Extract the [x, y] coordinate from the center of the cell holding the provided text.  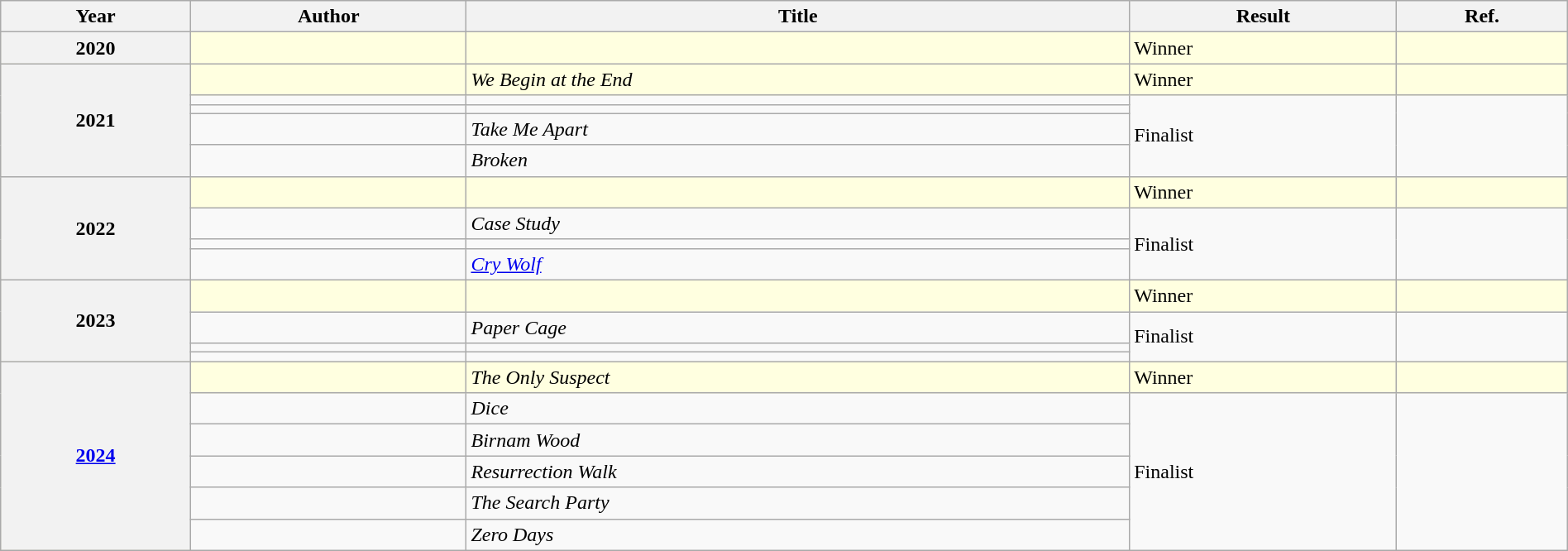
Year [96, 17]
Take Me Apart [798, 129]
Birnam Wood [798, 440]
Broken [798, 161]
2023 [96, 320]
The Only Suspect [798, 377]
2022 [96, 228]
Dice [798, 409]
Title [798, 17]
Cry Wolf [798, 264]
Result [1264, 17]
2024 [96, 456]
We Begin at the End [798, 79]
2020 [96, 48]
The Search Party [798, 503]
Case Study [798, 223]
Ref. [1482, 17]
2021 [96, 120]
Zero Days [798, 534]
Author [327, 17]
Resurrection Walk [798, 472]
Paper Cage [798, 327]
